Provide the (X, Y) coordinate of the cell's center where the given text is located.  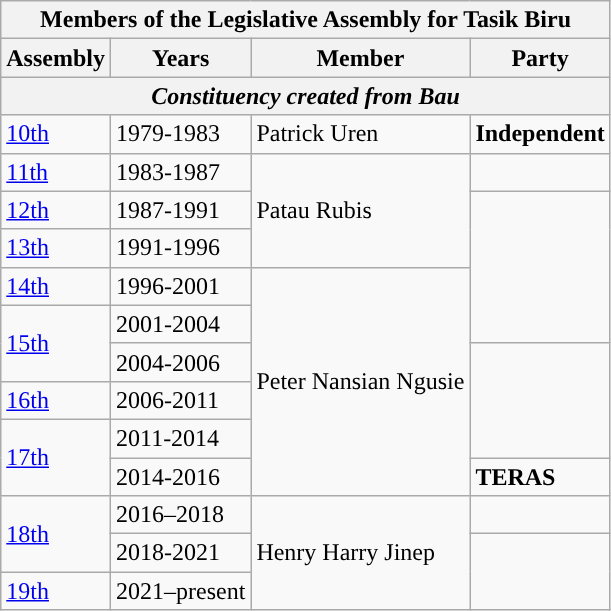
Member (360, 58)
Years (180, 58)
2004-2006 (180, 362)
Henry Harry Jinep (360, 553)
10th (56, 134)
1983-1987 (180, 172)
17th (56, 457)
Members of the Legislative Assembly for Tasik Biru (306, 20)
11th (56, 172)
2014-2016 (180, 477)
2016–2018 (180, 515)
2001-2004 (180, 324)
2021–present (180, 591)
Party (540, 58)
2018-2021 (180, 553)
2011-2014 (180, 438)
18th (56, 534)
16th (56, 400)
19th (56, 591)
TERAS (540, 477)
Assembly (56, 58)
1991-1996 (180, 248)
Independent (540, 134)
Patrick Uren (360, 134)
13th (56, 248)
Constituency created from Bau (306, 96)
1996-2001 (180, 286)
2006-2011 (180, 400)
12th (56, 210)
14th (56, 286)
1987-1991 (180, 210)
Peter Nansian Ngusie (360, 381)
1979-1983 (180, 134)
15th (56, 343)
Patau Rubis (360, 210)
